Provide the (x, y) coordinate of the cell's center where the given text is located.  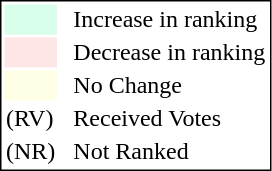
(NR) (30, 151)
(RV) (30, 119)
Received Votes (170, 119)
No Change (170, 85)
Decrease in ranking (170, 53)
Increase in ranking (170, 19)
Not Ranked (170, 151)
